Capture the cell that displays the provided text and extract its (x, y) central coordinate. 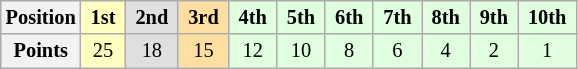
7th (397, 17)
12 (253, 51)
25 (104, 51)
15 (203, 51)
3rd (203, 17)
4th (253, 17)
4 (446, 51)
5th (301, 17)
10 (301, 51)
Points (41, 51)
9th (494, 17)
2nd (152, 17)
2 (494, 51)
1 (547, 51)
6th (349, 17)
8 (349, 51)
6 (397, 51)
10th (547, 17)
18 (152, 51)
8th (446, 17)
1st (104, 17)
Position (41, 17)
